Provide the [X, Y] coordinate of the cell's center where the given text is located.  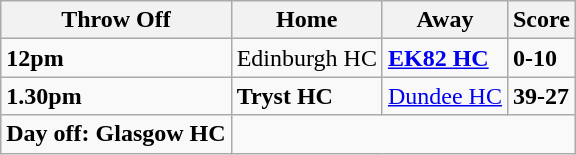
Score [541, 20]
Dundee HC [444, 96]
Edinburgh HC [306, 58]
Home [306, 20]
Tryst HC [306, 96]
EK82 HC [444, 58]
Away [444, 20]
0-10 [541, 58]
12pm [116, 58]
1.30pm [116, 96]
Day off: Glasgow HC [116, 134]
39-27 [541, 96]
Throw Off [116, 20]
